Find where the given text appears and provide that cell's center as (x, y) coordinate. 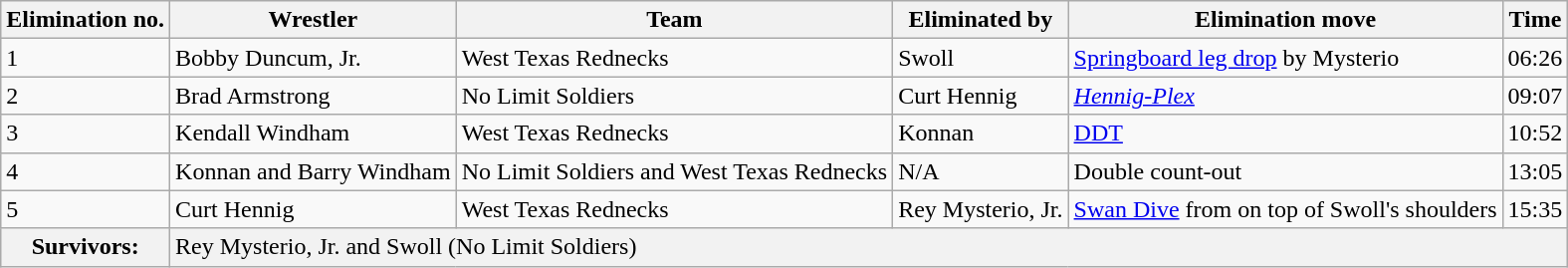
Eliminated by (981, 20)
15:35 (1535, 209)
Hennig-Plex (1285, 96)
Team (675, 20)
Time (1535, 20)
Swoll (981, 58)
5 (86, 209)
Double count-out (1285, 171)
10:52 (1535, 134)
Rey Mysterio, Jr. and Swoll (No Limit Soldiers) (869, 247)
1 (86, 58)
Survivors: (86, 247)
13:05 (1535, 171)
09:07 (1535, 96)
Elimination move (1285, 20)
Kendall Windham (314, 134)
Wrestler (314, 20)
06:26 (1535, 58)
No Limit Soldiers (675, 96)
Konnan (981, 134)
Elimination no. (86, 20)
3 (86, 134)
DDT (1285, 134)
N/A (981, 171)
4 (86, 171)
Springboard leg drop by Mysterio (1285, 58)
Rey Mysterio, Jr. (981, 209)
No Limit Soldiers and West Texas Rednecks (675, 171)
Swan Dive from on top of Swoll's shoulders (1285, 209)
Brad Armstrong (314, 96)
Konnan and Barry Windham (314, 171)
Bobby Duncum, Jr. (314, 58)
2 (86, 96)
